Output the (x, y) coordinate of the center of the cell containing the given text.  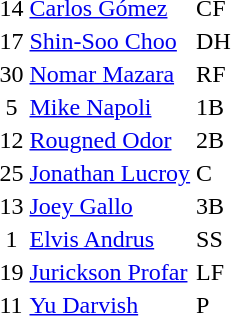
Mike Napoli (110, 107)
Joey Gallo (110, 206)
Jonathan Lucroy (110, 173)
Elvis Andrus (110, 239)
Jurickson Profar (110, 272)
Shin-Soo Choo (110, 41)
Rougned Odor (110, 140)
Nomar Mazara (110, 74)
